Capture the cell that displays the provided text and extract its (X, Y) central coordinate. 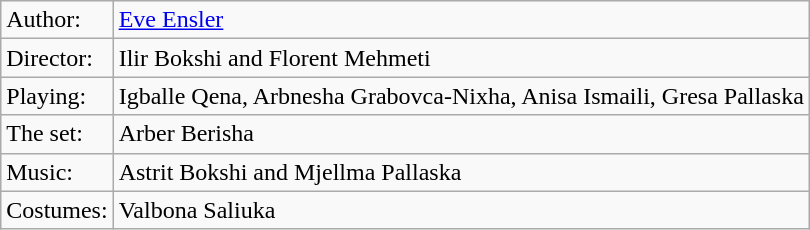
Music: (57, 172)
Igballe Qena, Arbnesha Grabovca-Nixha, Anisa Ismaili, Gresa Pallaska (461, 96)
Playing: (57, 96)
Costumes: (57, 210)
Ilir Bokshi and Florent Mehmeti (461, 58)
Arber Berisha (461, 134)
The set: (57, 134)
Astrit Bokshi and Mjellma Pallaska (461, 172)
Author: (57, 20)
Director: (57, 58)
Eve Ensler (461, 20)
Valbona Saliuka (461, 210)
